Find where the given text appears and provide that cell's center as [X, Y] coordinate. 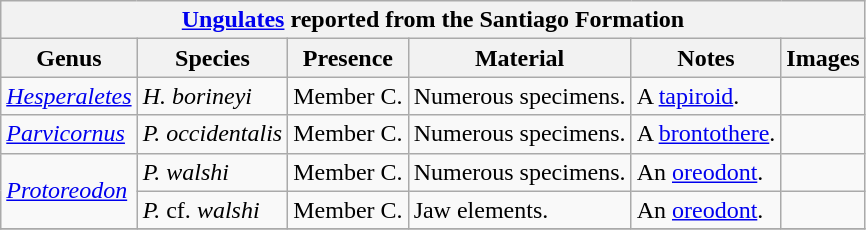
Genus [69, 58]
Protoreodon [69, 191]
P. cf. walshi [212, 210]
Notes [706, 58]
Material [520, 58]
P. occidentalis [212, 134]
A brontothere. [706, 134]
Images [823, 58]
P. walshi [212, 172]
Parvicornus [69, 134]
Presence [348, 58]
Jaw elements. [520, 210]
Ungulates reported from the Santiago Formation [433, 20]
Species [212, 58]
A tapiroid. [706, 96]
Hesperaletes [69, 96]
H. borineyi [212, 96]
